Return [x, y] of the center of cell containing provided text 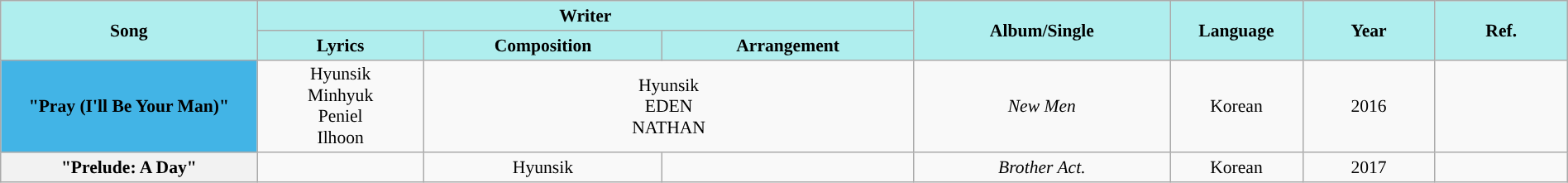
HyunsikEDENNATHAN [668, 106]
"Prelude: A Day" [129, 167]
Language [1236, 30]
Brother Act. [1042, 167]
Song [129, 30]
Album/Single [1042, 30]
Ref. [1501, 30]
New Men [1042, 106]
Year [1369, 30]
2016 [1369, 106]
Writer [586, 16]
HyunsikMinhyukPenielIlhoon [341, 106]
Composition [543, 45]
2017 [1369, 167]
"Pray (I'll Be Your Man)" [129, 106]
Lyrics [341, 45]
Arrangement [787, 45]
Hyunsik [543, 167]
